Output the [x, y] coordinate of the center of the cell containing the given text.  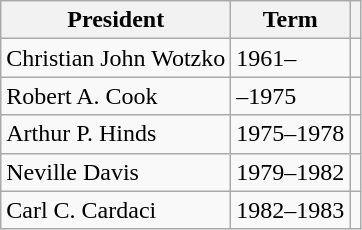
1979–1982 [290, 172]
Arthur P. Hinds [116, 134]
Christian John Wotzko [116, 58]
Robert A. Cook [116, 96]
1961– [290, 58]
President [116, 20]
1982–1983 [290, 210]
–1975 [290, 96]
Term [290, 20]
Neville Davis [116, 172]
Carl C. Cardaci [116, 210]
1975–1978 [290, 134]
